Detect which cell encompasses the target text, then output its (X, Y) center coordinate. 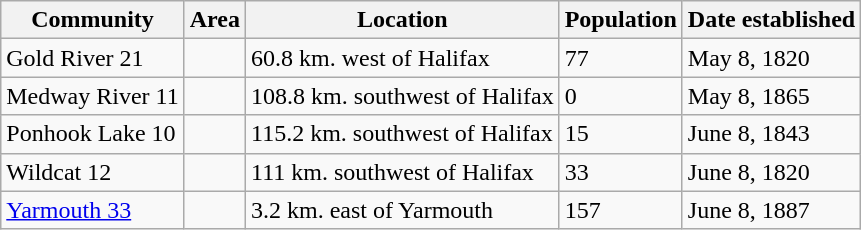
0 (620, 96)
111 km. southwest of Halifax (402, 172)
Location (402, 20)
157 (620, 210)
June 8, 1887 (771, 210)
Population (620, 20)
May 8, 1820 (771, 58)
Date established (771, 20)
3.2 km. east of Yarmouth (402, 210)
Gold River 21 (92, 58)
Wildcat 12 (92, 172)
60.8 km. west of Halifax (402, 58)
Community (92, 20)
33 (620, 172)
108.8 km. southwest of Halifax (402, 96)
15 (620, 134)
77 (620, 58)
June 8, 1820 (771, 172)
Ponhook Lake 10 (92, 134)
Area (214, 20)
May 8, 1865 (771, 96)
115.2 km. southwest of Halifax (402, 134)
June 8, 1843 (771, 134)
Medway River 11 (92, 96)
Yarmouth 33 (92, 210)
